Identify which cell holds the provided text, then report its [X, Y] central coordinate. 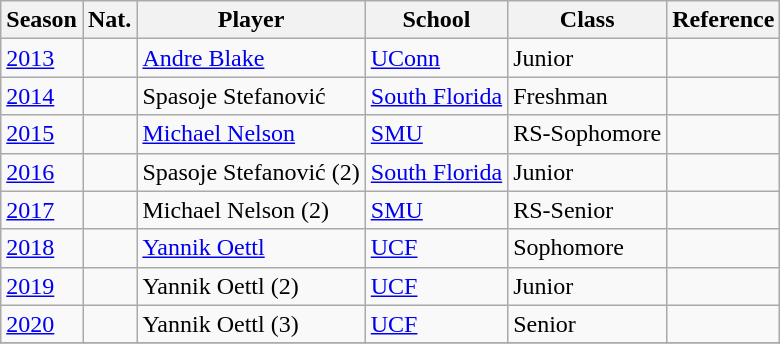
Sophomore [588, 248]
2013 [42, 58]
UConn [436, 58]
Freshman [588, 96]
Nat. [109, 20]
Player [251, 20]
2016 [42, 172]
Class [588, 20]
2014 [42, 96]
School [436, 20]
2020 [42, 324]
Spasoje Stefanović (2) [251, 172]
Senior [588, 324]
2019 [42, 286]
RS-Senior [588, 210]
2018 [42, 248]
Yannik Oettl (3) [251, 324]
Spasoje Stefanović [251, 96]
2017 [42, 210]
Season [42, 20]
Reference [724, 20]
Yannik Oettl (2) [251, 286]
RS-Sophomore [588, 134]
Yannik Oettl [251, 248]
2015 [42, 134]
Michael Nelson [251, 134]
Michael Nelson (2) [251, 210]
Andre Blake [251, 58]
